For the text-containing cell, return its midpoint in [X, Y] coordinate format. 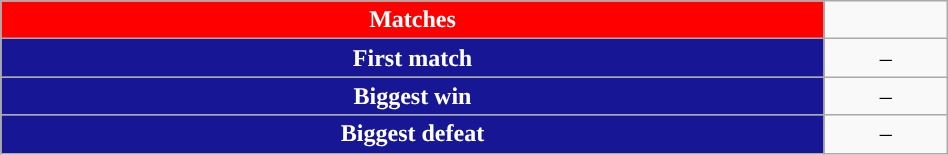
Biggest defeat [412, 134]
Biggest win [412, 96]
First match [412, 58]
Matches [412, 20]
